Return (X, Y) of the center of cell containing provided text 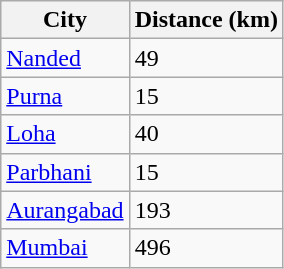
Mumbai (65, 248)
City (65, 20)
Loha (65, 134)
40 (206, 134)
Parbhani (65, 172)
Nanded (65, 58)
Distance (km) (206, 20)
Purna (65, 96)
193 (206, 210)
496 (206, 248)
49 (206, 58)
Aurangabad (65, 210)
